Determine the [X, Y] coordinate at the center of the cell enclosing the given text.  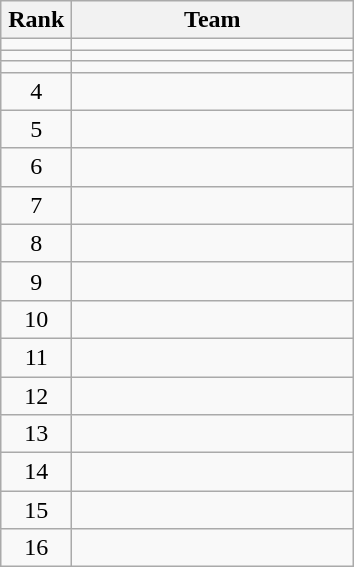
12 [36, 395]
13 [36, 434]
9 [36, 281]
Team [212, 20]
16 [36, 548]
15 [36, 510]
7 [36, 205]
6 [36, 167]
4 [36, 91]
10 [36, 319]
Rank [36, 20]
11 [36, 357]
14 [36, 472]
5 [36, 129]
8 [36, 243]
